Search for the cell housing the specified text and yield its (X, Y) center coordinate. 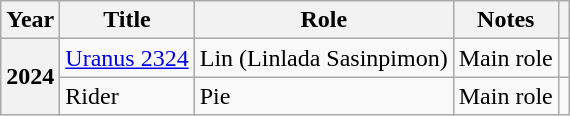
2024 (30, 77)
Year (30, 20)
Uranus 2324 (127, 58)
Pie (324, 96)
Rider (127, 96)
Role (324, 20)
Title (127, 20)
Notes (506, 20)
Lin (Linlada Sasinpimon) (324, 58)
